Extract the (X, Y) coordinate from the center of the cell holding the provided text.  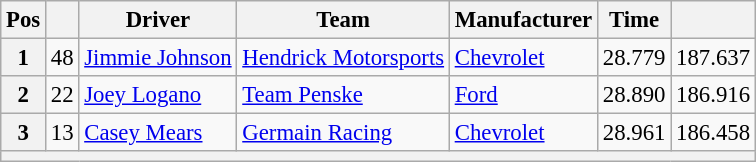
187.637 (714, 58)
28.890 (634, 95)
13 (62, 133)
Team Penske (343, 95)
28.961 (634, 133)
Ford (523, 95)
3 (24, 133)
Casey Mears (158, 133)
Time (634, 20)
Team (343, 20)
186.458 (714, 133)
Manufacturer (523, 20)
22 (62, 95)
Jimmie Johnson (158, 58)
Pos (24, 20)
Germain Racing (343, 133)
Hendrick Motorsports (343, 58)
Joey Logano (158, 95)
2 (24, 95)
48 (62, 58)
186.916 (714, 95)
28.779 (634, 58)
Driver (158, 20)
1 (24, 58)
